Extract the [x, y] coordinate from the center of the cell holding the provided text.  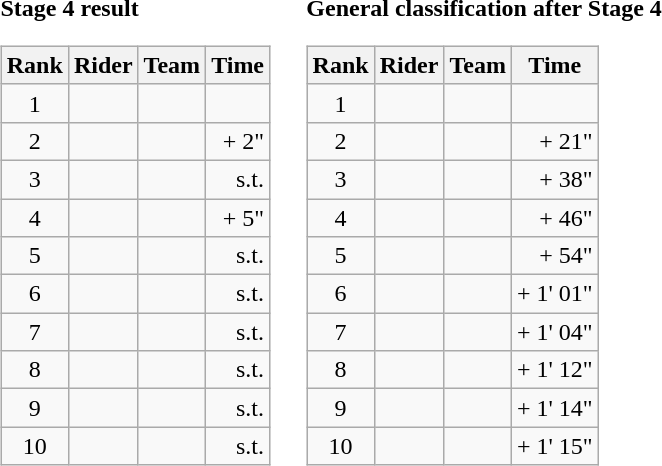
+ 38" [554, 179]
+ 1' 15" [554, 446]
+ 1' 01" [554, 294]
+ 1' 12" [554, 370]
+ 54" [554, 256]
+ 1' 04" [554, 332]
+ 46" [554, 217]
+ 2" [238, 141]
+ 5" [238, 217]
+ 21" [554, 141]
+ 1' 14" [554, 408]
